Locate the cell with the specified text and output its (X, Y) center coordinate. 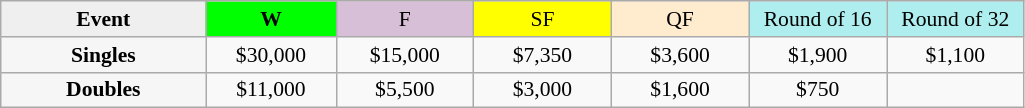
SF (543, 19)
Event (104, 19)
$7,350 (543, 55)
QF (680, 19)
Round of 16 (818, 19)
$11,000 (271, 90)
$3,000 (543, 90)
$1,100 (955, 55)
$5,500 (405, 90)
F (405, 19)
$1,900 (818, 55)
$30,000 (271, 55)
W (271, 19)
$3,600 (680, 55)
Doubles (104, 90)
$1,600 (680, 90)
$15,000 (405, 55)
Round of 32 (955, 19)
$750 (818, 90)
Singles (104, 55)
